For the text-containing cell, return its midpoint in (X, Y) coordinate format. 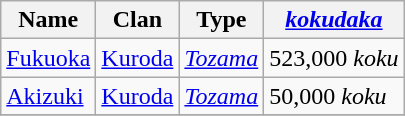
kokudaka (334, 20)
523,000 koku (334, 58)
Clan (138, 20)
Fukuoka (48, 58)
Name (48, 20)
50,000 koku (334, 96)
Type (222, 20)
Akizuki (48, 96)
